Pinpoint the cell where the given text exists, returning its [x, y] midpoint coordinate. 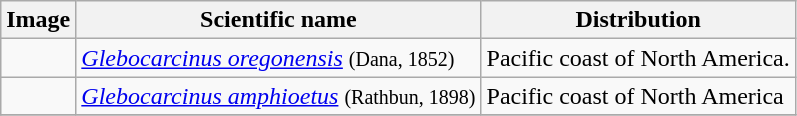
Glebocarcinus oregonensis (Dana, 1852) [278, 58]
Pacific coast of North America. [638, 58]
Scientific name [278, 20]
Distribution [638, 20]
Image [38, 20]
Pacific coast of North America [638, 96]
Glebocarcinus amphioetus (Rathbun, 1898) [278, 96]
